Output the [X, Y] coordinate of the center of the cell containing the given text.  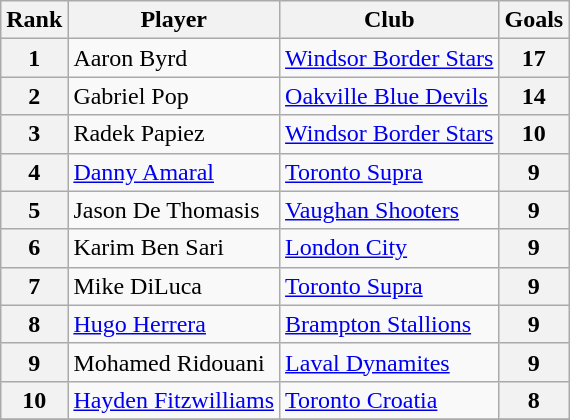
Player [174, 20]
Club [390, 20]
Jason De Thomasis [174, 210]
Toronto Croatia [390, 400]
Mike DiLuca [174, 286]
London City [390, 248]
14 [534, 96]
Oakville Blue Devils [390, 96]
Brampton Stallions [390, 324]
Rank [34, 20]
Laval Dynamites [390, 362]
Danny Amaral [174, 172]
2 [34, 96]
Goals [534, 20]
Aaron Byrd [174, 58]
Karim Ben Sari [174, 248]
Vaughan Shooters [390, 210]
7 [34, 286]
Radek Papiez [174, 134]
3 [34, 134]
4 [34, 172]
5 [34, 210]
6 [34, 248]
1 [34, 58]
Mohamed Ridouani [174, 362]
17 [534, 58]
Hugo Herrera [174, 324]
Hayden Fitzwilliams [174, 400]
Gabriel Pop [174, 96]
